Return [x, y] of the center of cell containing provided text 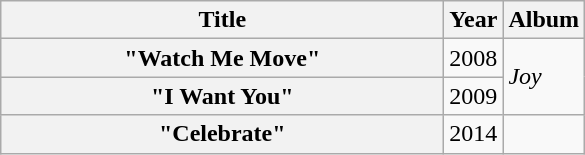
2009 [474, 96]
"I Want You" [222, 96]
"Watch Me Move" [222, 58]
Joy [544, 77]
2008 [474, 58]
2014 [474, 134]
"Celebrate" [222, 134]
Title [222, 20]
Year [474, 20]
Album [544, 20]
